Pinpoint the cell where the given text exists, returning its [x, y] midpoint coordinate. 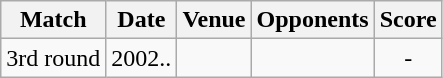
- [408, 58]
2002.. [142, 58]
Score [408, 20]
Opponents [312, 20]
Match [54, 20]
Date [142, 20]
3rd round [54, 58]
Venue [214, 20]
